Return (x, y) of the center of cell containing provided text 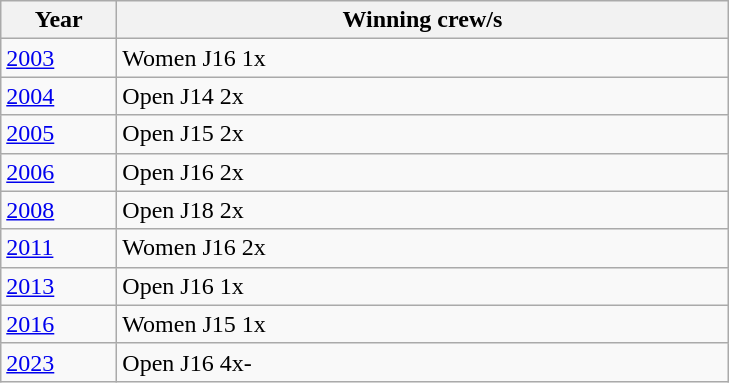
2003 (59, 58)
Women J16 1x (422, 58)
Winning crew/s (422, 20)
Open J16 4x- (422, 362)
Open J16 1x (422, 286)
2011 (59, 248)
Open J15 2x (422, 134)
2006 (59, 172)
2008 (59, 210)
Open J14 2x (422, 96)
Year (59, 20)
2005 (59, 134)
2023 (59, 362)
Open J18 2x (422, 210)
Open J16 2x (422, 172)
2016 (59, 324)
Women J15 1x (422, 324)
Women J16 2x (422, 248)
2004 (59, 96)
2013 (59, 286)
